Search for the cell housing the specified text and yield its (x, y) center coordinate. 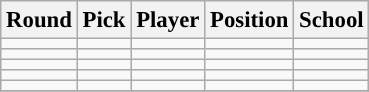
Player (168, 20)
Pick (104, 20)
School (332, 20)
Round (39, 20)
Position (250, 20)
